Provide the [x, y] coordinate of the cell's center where the given text is located.  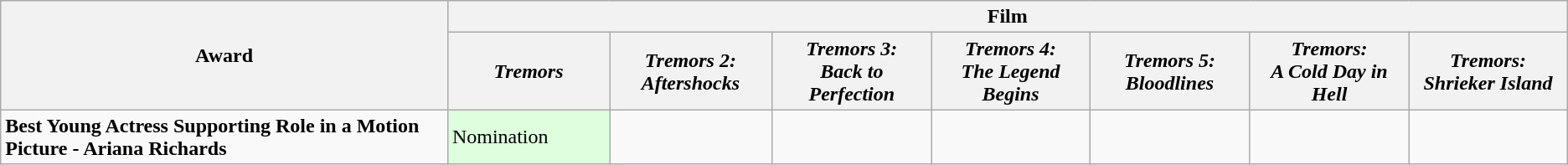
Tremors: A Cold Day in Hell [1328, 71]
Tremors [528, 71]
Award [224, 55]
Tremors 3: Back to Perfection [851, 71]
Tremors 4: The Legend Begins [1010, 71]
Nomination [528, 137]
Film [1007, 17]
Tremors: Shrieker Island [1488, 71]
Best Young Actress Supporting Role in a Motion Picture - Ariana Richards [224, 137]
Tremors 2: Aftershocks [691, 71]
Tremors 5: Bloodlines [1170, 71]
